Find where the given text appears and provide that cell's center as [x, y] coordinate. 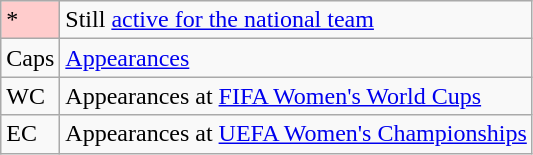
Caps [30, 58]
Still active for the national team [296, 20]
WC [30, 96]
Appearances at FIFA Women's World Cups [296, 96]
Appearances at UEFA Women's Championships [296, 134]
* [30, 20]
EC [30, 134]
Appearances [296, 58]
